Find where the given text appears and provide that cell's center as [X, Y] coordinate. 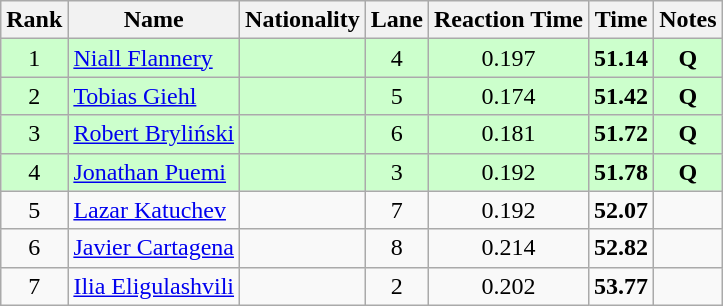
Reaction Time [508, 20]
Name [154, 20]
Rank [34, 20]
Javier Cartagena [154, 248]
51.78 [622, 172]
52.82 [622, 248]
52.07 [622, 210]
Tobias Giehl [154, 96]
0.181 [508, 134]
Jonathan Puemi [154, 172]
Notes [688, 20]
51.42 [622, 96]
Niall Flannery [154, 58]
51.72 [622, 134]
Nationality [303, 20]
0.202 [508, 286]
51.14 [622, 58]
8 [396, 248]
Ilia Eligulashvili [154, 286]
53.77 [622, 286]
1 [34, 58]
Time [622, 20]
Robert Bryliński [154, 134]
0.174 [508, 96]
Lane [396, 20]
Lazar Katuchev [154, 210]
0.197 [508, 58]
0.214 [508, 248]
